Provide the (X, Y) coordinate of the cell's center where the given text is located.  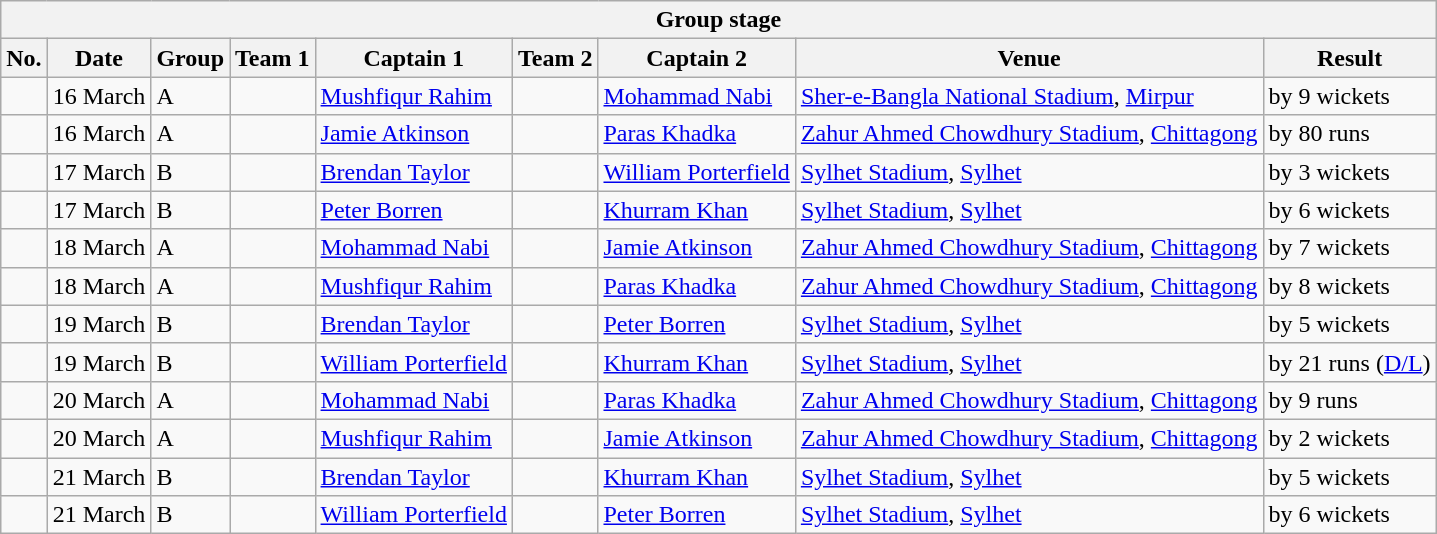
Group (190, 58)
by 3 wickets (1350, 172)
by 2 wickets (1350, 438)
No. (24, 58)
Venue (1029, 58)
by 21 runs (D/L) (1350, 362)
Captain 1 (414, 58)
Sher-e-Bangla National Stadium, Mirpur (1029, 96)
Team 1 (273, 58)
by 8 wickets (1350, 286)
by 9 runs (1350, 400)
by 7 wickets (1350, 248)
Team 2 (555, 58)
Group stage (718, 20)
Result (1350, 58)
by 9 wickets (1350, 96)
by 80 runs (1350, 134)
Date (99, 58)
Captain 2 (696, 58)
